Determine the (x, y) coordinate at the center of the cell enclosing the given text.  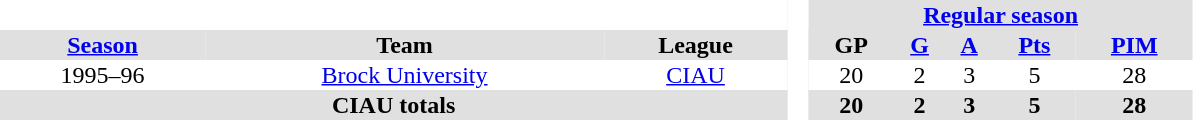
Season (102, 45)
CIAU totals (394, 105)
PIM (1134, 45)
League (696, 45)
Brock University (404, 75)
CIAU (696, 75)
A (969, 45)
G (920, 45)
GP (851, 45)
Regular season (1000, 15)
Team (404, 45)
1995–96 (102, 75)
Pts (1034, 45)
